Identify which cell holds the provided text, then report its (X, Y) central coordinate. 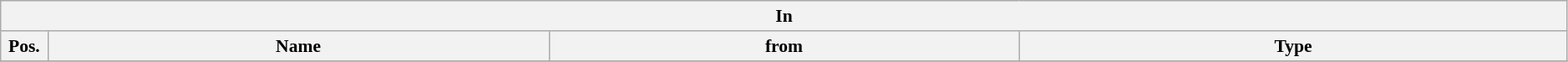
Name (298, 46)
Pos. (24, 46)
from (784, 46)
In (784, 16)
Type (1293, 46)
